Provide the (X, Y) coordinate of the cell's center where the given text is located.  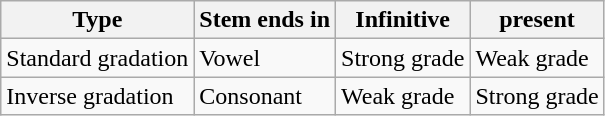
Inverse gradation (98, 96)
Standard gradation (98, 58)
Vowel (265, 58)
Infinitive (403, 20)
Consonant (265, 96)
present (537, 20)
Stem ends in (265, 20)
Type (98, 20)
